Search for the cell housing the specified text and yield its (X, Y) center coordinate. 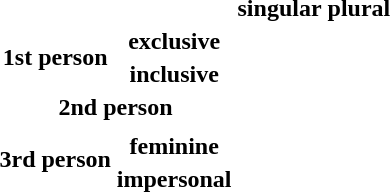
inclusive (174, 74)
exclusive (174, 41)
feminine (174, 146)
